Detect which cell encompasses the target text, then output its [x, y] center coordinate. 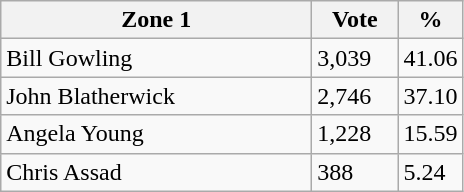
Chris Assad [156, 172]
1,228 [355, 134]
% [430, 20]
41.06 [430, 58]
388 [355, 172]
2,746 [355, 96]
3,039 [355, 58]
5.24 [430, 172]
Angela Young [156, 134]
15.59 [430, 134]
Zone 1 [156, 20]
John Blatherwick [156, 96]
Bill Gowling [156, 58]
Vote [355, 20]
37.10 [430, 96]
